Find where the given text appears and provide that cell's center as (x, y) coordinate. 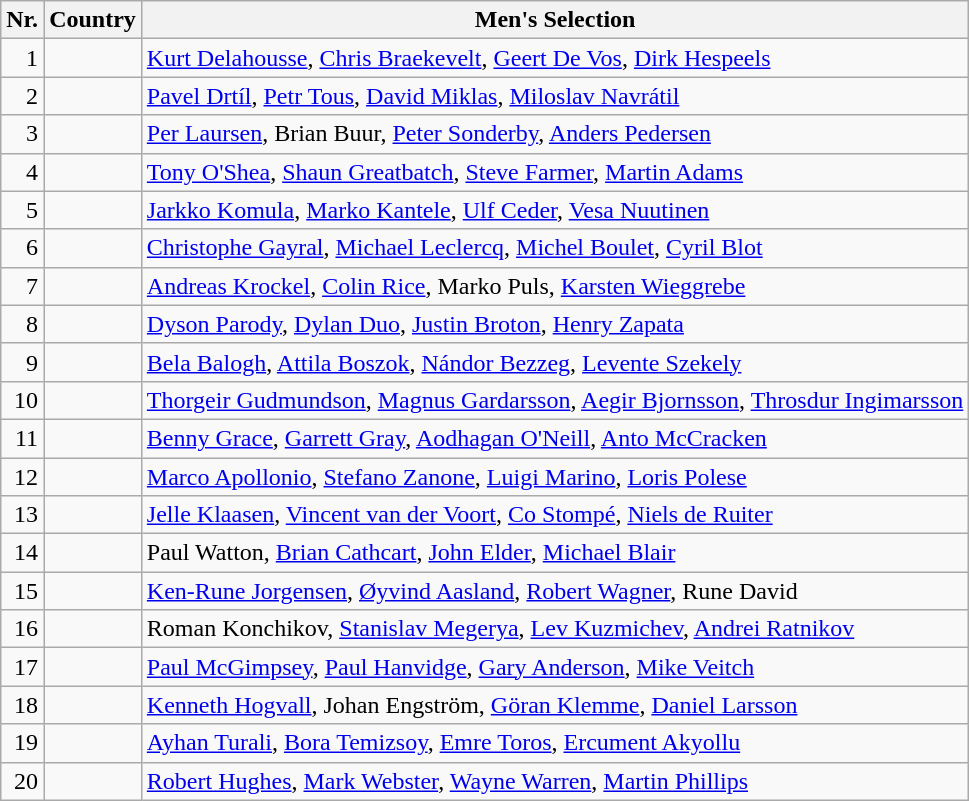
Christophe Gayral, Michael Leclercq, Michel Boulet, Cyril Blot (554, 248)
Thorgeir Gudmundson, Magnus Gardarsson, Aegir Bjornsson, Throsdur Ingimarsson (554, 400)
Kenneth Hogvall, Johan Engström, Göran Klemme, Daniel Larsson (554, 705)
17 (22, 667)
8 (22, 324)
10 (22, 400)
19 (22, 743)
Dyson Parody, Dylan Duo, Justin Broton, Henry Zapata (554, 324)
7 (22, 286)
Ken-Rune Jorgensen, Øyvind Aasland, Robert Wagner, Rune David (554, 591)
18 (22, 705)
3 (22, 134)
Ayhan Turali, Bora Temizsoy, Emre Toros, Ercument Akyollu (554, 743)
Marco Apollonio, Stefano Zanone, Luigi Marino, Loris Polese (554, 477)
9 (22, 362)
1 (22, 58)
14 (22, 553)
Nr. (22, 20)
Jelle Klaasen, Vincent van der Voort, Co Stompé, Niels de Ruiter (554, 515)
2 (22, 96)
Paul Watton, Brian Cathcart, John Elder, Michael Blair (554, 553)
Robert Hughes, Mark Webster, Wayne Warren, Martin Phillips (554, 781)
Pavel Drtíl, Petr Tous, David Miklas, Miloslav Navrátil (554, 96)
Bela Balogh, Attila Boszok, Nándor Bezzeg, Levente Szekely (554, 362)
Benny Grace, Garrett Gray, Aodhagan O'Neill, Anto McCracken (554, 438)
16 (22, 629)
Per Laursen, Brian Buur, Peter Sonderby, Anders Pedersen (554, 134)
6 (22, 248)
Country (93, 20)
15 (22, 591)
11 (22, 438)
12 (22, 477)
4 (22, 172)
Andreas Krockel, Colin Rice, Marko Puls, Karsten Wieggrebe (554, 286)
Roman Konchikov, Stanislav Megerya, Lev Kuzmichev, Andrei Ratnikov (554, 629)
Tony O'Shea, Shaun Greatbatch, Steve Farmer, Martin Adams (554, 172)
Kurt Delahousse, Chris Braekevelt, Geert De Vos, Dirk Hespeels (554, 58)
20 (22, 781)
Paul McGimpsey, Paul Hanvidge, Gary Anderson, Mike Veitch (554, 667)
13 (22, 515)
Jarkko Komula, Marko Kantele, Ulf Ceder, Vesa Nuutinen (554, 210)
Men's Selection (554, 20)
5 (22, 210)
